Find where the given text appears and provide that cell's center as [X, Y] coordinate. 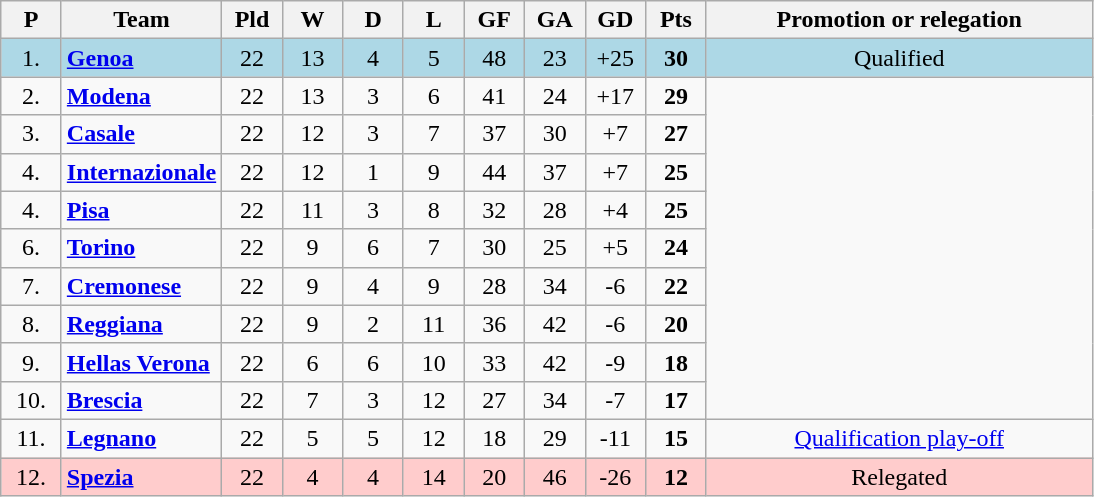
11. [32, 438]
Modena [141, 96]
8. [32, 324]
Internazionale [141, 172]
48 [494, 58]
44 [494, 172]
14 [434, 477]
GF [494, 20]
Pisa [141, 210]
Torino [141, 248]
Spezia [141, 477]
-7 [616, 400]
Relegated [899, 477]
-11 [616, 438]
23 [556, 58]
-26 [616, 477]
Cremonese [141, 286]
8 [434, 210]
+17 [616, 96]
1. [32, 58]
36 [494, 324]
1 [374, 172]
Hellas Verona [141, 362]
7. [32, 286]
41 [494, 96]
10. [32, 400]
Team [141, 20]
GA [556, 20]
+25 [616, 58]
D [374, 20]
2. [32, 96]
Casale [141, 134]
Legnano [141, 438]
46 [556, 477]
Brescia [141, 400]
W [312, 20]
Pld [252, 20]
17 [676, 400]
9. [32, 362]
-9 [616, 362]
12. [32, 477]
+4 [616, 210]
Promotion or relegation [899, 20]
Reggiana [141, 324]
10 [434, 362]
2 [374, 324]
Qualified [899, 58]
3. [32, 134]
15 [676, 438]
Pts [676, 20]
Qualification play-off [899, 438]
P [32, 20]
6. [32, 248]
L [434, 20]
32 [494, 210]
Genoa [141, 58]
33 [494, 362]
+5 [616, 248]
GD [616, 20]
